Provide the (X, Y) coordinate of the cell's center where the given text is located.  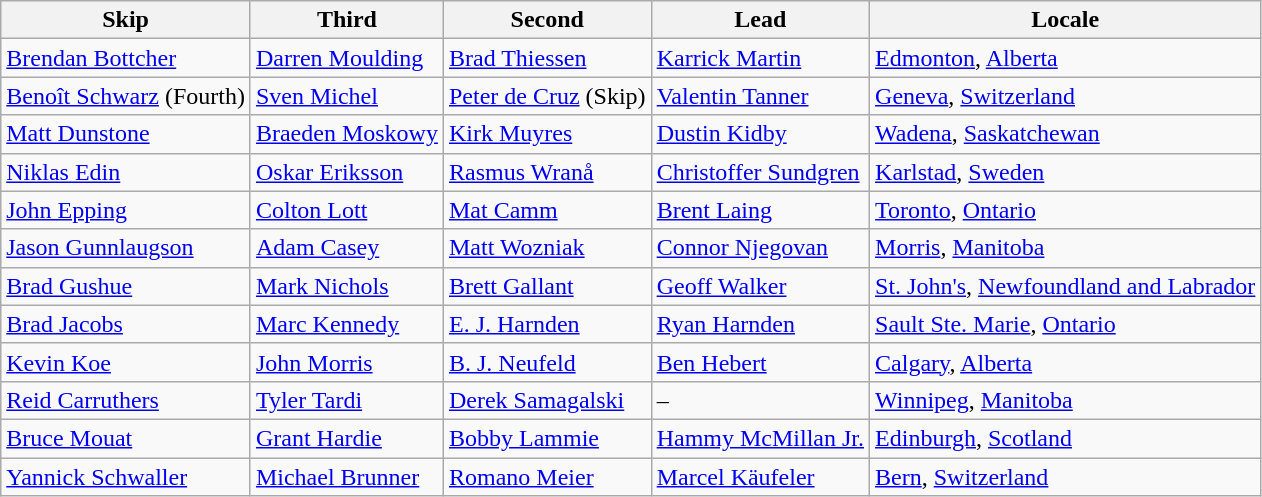
Skip (126, 20)
Reid Carruthers (126, 400)
Wadena, Saskatchewan (1066, 134)
Morris, Manitoba (1066, 248)
Darren Moulding (346, 58)
Sault Ste. Marie, Ontario (1066, 324)
Oskar Eriksson (346, 172)
St. John's, Newfoundland and Labrador (1066, 286)
Kirk Muyres (547, 134)
Derek Samagalski (547, 400)
Benoît Schwarz (Fourth) (126, 96)
Dustin Kidby (760, 134)
Lead (760, 20)
Jason Gunnlaugson (126, 248)
Kevin Koe (126, 362)
Hammy McMillan Jr. (760, 438)
Bern, Switzerland (1066, 477)
Valentin Tanner (760, 96)
Christoffer Sundgren (760, 172)
Karrick Martin (760, 58)
E. J. Harnden (547, 324)
– (760, 400)
Brad Thiessen (547, 58)
Bruce Mouat (126, 438)
Sven Michel (346, 96)
Geneva, Switzerland (1066, 96)
Colton Lott (346, 210)
Bobby Lammie (547, 438)
Brad Gushue (126, 286)
Geoff Walker (760, 286)
Mat Camm (547, 210)
Toronto, Ontario (1066, 210)
Marcel Käufeler (760, 477)
Rasmus Wranå (547, 172)
Second (547, 20)
Edmonton, Alberta (1066, 58)
Winnipeg, Manitoba (1066, 400)
Brent Laing (760, 210)
John Epping (126, 210)
Third (346, 20)
Matt Dunstone (126, 134)
Braeden Moskowy (346, 134)
John Morris (346, 362)
Matt Wozniak (547, 248)
Michael Brunner (346, 477)
Ryan Harnden (760, 324)
Mark Nichols (346, 286)
Niklas Edin (126, 172)
Yannick Schwaller (126, 477)
Grant Hardie (346, 438)
Connor Njegovan (760, 248)
Brad Jacobs (126, 324)
Peter de Cruz (Skip) (547, 96)
Locale (1066, 20)
Brendan Bottcher (126, 58)
Romano Meier (547, 477)
Tyler Tardi (346, 400)
Adam Casey (346, 248)
Marc Kennedy (346, 324)
Calgary, Alberta (1066, 362)
Edinburgh, Scotland (1066, 438)
Ben Hebert (760, 362)
B. J. Neufeld (547, 362)
Karlstad, Sweden (1066, 172)
Brett Gallant (547, 286)
